Determine the [X, Y] coordinate at the center of the cell enclosing the given text.  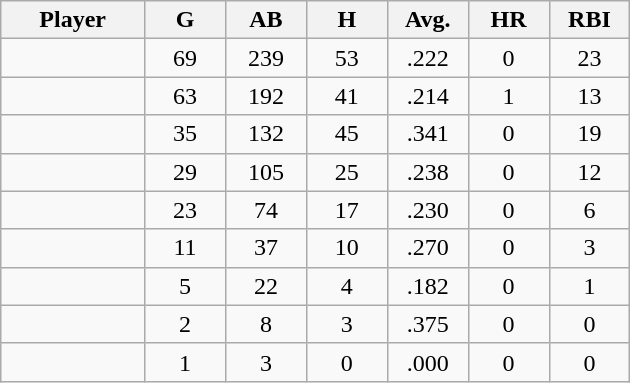
Player [73, 20]
5 [186, 286]
RBI [590, 20]
37 [266, 248]
.214 [428, 96]
29 [186, 172]
8 [266, 324]
6 [590, 210]
17 [346, 210]
HR [508, 20]
H [346, 20]
.341 [428, 134]
G [186, 20]
19 [590, 134]
22 [266, 286]
4 [346, 286]
AB [266, 20]
239 [266, 58]
53 [346, 58]
13 [590, 96]
.238 [428, 172]
.375 [428, 324]
2 [186, 324]
Avg. [428, 20]
63 [186, 96]
.230 [428, 210]
105 [266, 172]
.000 [428, 362]
11 [186, 248]
10 [346, 248]
12 [590, 172]
.270 [428, 248]
192 [266, 96]
69 [186, 58]
74 [266, 210]
41 [346, 96]
45 [346, 134]
132 [266, 134]
35 [186, 134]
.222 [428, 58]
.182 [428, 286]
25 [346, 172]
